Detect which cell encompasses the target text, then output its (x, y) center coordinate. 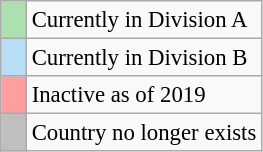
Currently in Division B (144, 58)
Inactive as of 2019 (144, 95)
Currently in Division A (144, 20)
Country no longer exists (144, 133)
